Search for the cell housing the specified text and yield its (X, Y) center coordinate. 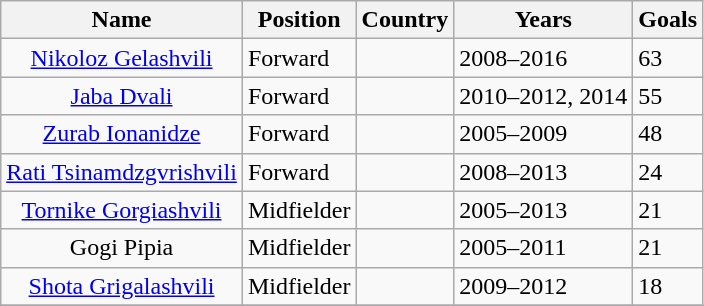
2009–2012 (544, 286)
2010–2012, 2014 (544, 96)
2005–2009 (544, 134)
Nikoloz Gelashvili (122, 58)
63 (668, 58)
Years (544, 20)
Zurab Ionanidze (122, 134)
Position (299, 20)
Rati Tsinamdzgvrishvili (122, 172)
Goals (668, 20)
Gogi Pipia (122, 248)
Jaba Dvali (122, 96)
Country (405, 20)
2008–2016 (544, 58)
18 (668, 286)
Shota Grigalashvili (122, 286)
2005–2013 (544, 210)
55 (668, 96)
2005–2011 (544, 248)
2008–2013 (544, 172)
Tornike Gorgiashvili (122, 210)
24 (668, 172)
Name (122, 20)
48 (668, 134)
